Return [X, Y] of the center of cell containing provided text 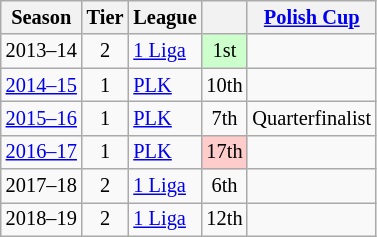
2018–19 [42, 219]
Tier [106, 17]
Quarterfinalist [312, 118]
12th [225, 219]
Polish Cup [312, 17]
7th [225, 118]
League [164, 17]
2013–14 [42, 51]
10th [225, 85]
Season [42, 17]
17th [225, 152]
6th [225, 186]
2014–15 [42, 85]
2016–17 [42, 152]
2015–16 [42, 118]
2017–18 [42, 186]
1st [225, 51]
